Search for the cell housing the specified text and yield its [X, Y] center coordinate. 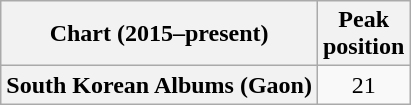
South Korean Albums (Gaon) [160, 85]
21 [363, 85]
Chart (2015–present) [160, 34]
Peakposition [363, 34]
